Provide the (x, y) coordinate of the cell's center where the given text is located.  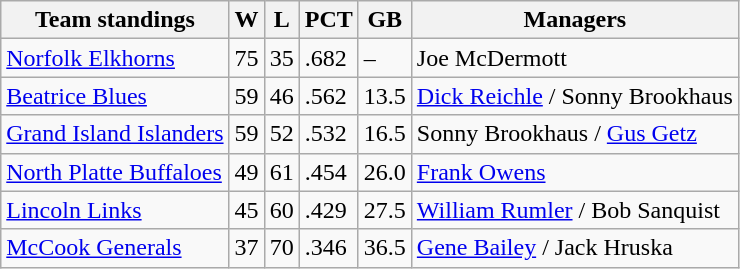
.682 (328, 58)
Grand Island Islanders (115, 134)
Dick Reichle / Sonny Brookhaus (574, 96)
W (246, 20)
Norfolk Elkhorns (115, 58)
13.5 (384, 96)
26.0 (384, 172)
GB (384, 20)
61 (282, 172)
36.5 (384, 248)
52 (282, 134)
Gene Bailey / Jack Hruska (574, 248)
Lincoln Links (115, 210)
Sonny Brookhaus / Gus Getz (574, 134)
L (282, 20)
60 (282, 210)
27.5 (384, 210)
37 (246, 248)
Team standings (115, 20)
.532 (328, 134)
70 (282, 248)
16.5 (384, 134)
49 (246, 172)
PCT (328, 20)
Frank Owens (574, 172)
.562 (328, 96)
.429 (328, 210)
– (384, 58)
William Rumler / Bob Sanquist (574, 210)
35 (282, 58)
.454 (328, 172)
45 (246, 210)
Beatrice Blues (115, 96)
McCook Generals (115, 248)
Managers (574, 20)
.346 (328, 248)
North Platte Buffaloes (115, 172)
Joe McDermott (574, 58)
46 (282, 96)
75 (246, 58)
